Detect which cell encompasses the target text, then output its [x, y] center coordinate. 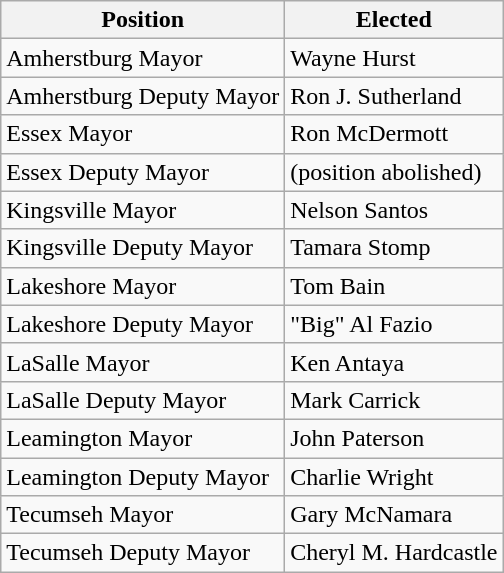
Ron J. Sutherland [394, 96]
Kingsville Mayor [143, 210]
LaSalle Mayor [143, 362]
Ron McDermott [394, 134]
Amherstburg Mayor [143, 58]
Wayne Hurst [394, 58]
Gary McNamara [394, 515]
Amherstburg Deputy Mayor [143, 96]
Lakeshore Deputy Mayor [143, 324]
Nelson Santos [394, 210]
Tecumseh Deputy Mayor [143, 553]
Lakeshore Mayor [143, 286]
John Paterson [394, 438]
Leamington Deputy Mayor [143, 477]
Mark Carrick [394, 400]
Leamington Mayor [143, 438]
Elected [394, 20]
Tecumseh Mayor [143, 515]
"Big" Al Fazio [394, 324]
LaSalle Deputy Mayor [143, 400]
Essex Deputy Mayor [143, 172]
Tamara Stomp [394, 248]
Charlie Wright [394, 477]
Ken Antaya [394, 362]
Tom Bain [394, 286]
Kingsville Deputy Mayor [143, 248]
Position [143, 20]
Cheryl M. Hardcastle [394, 553]
(position abolished) [394, 172]
Essex Mayor [143, 134]
